Extract the [x, y] coordinate from the center of the cell holding the provided text.  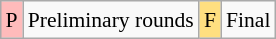
F [210, 20]
Final [248, 20]
P [11, 20]
Preliminary rounds [111, 20]
